Return the [X, Y] coordinate for the center point of the cell that contains the specified text.  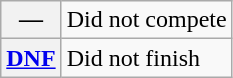
Did not finish [146, 58]
— [31, 20]
DNF [31, 58]
Did not compete [146, 20]
